Identify which cell holds the provided text, then report its [x, y] central coordinate. 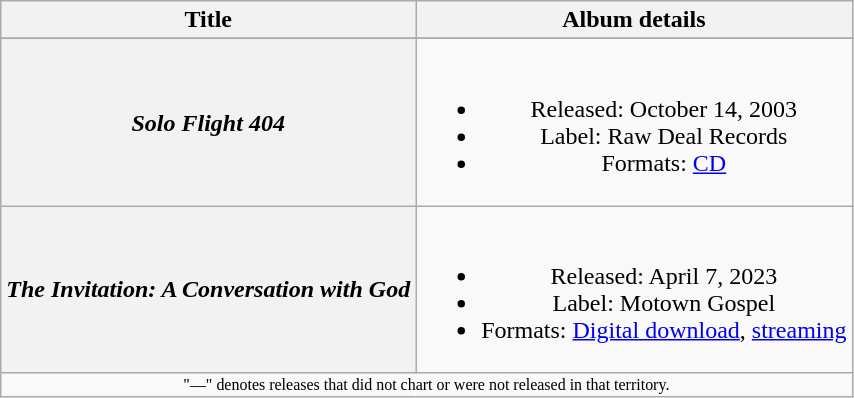
Released: October 14, 2003Label: Raw Deal RecordsFormats: CD [634, 122]
Album details [634, 20]
The Invitation: A Conversation with God [208, 290]
"—" denotes releases that did not chart or were not released in that territory. [426, 385]
Title [208, 20]
Solo Flight 404 [208, 122]
Released: April 7, 2023Label: Motown GospelFormats: Digital download, streaming [634, 290]
